Return [x, y] of the center of cell containing provided text 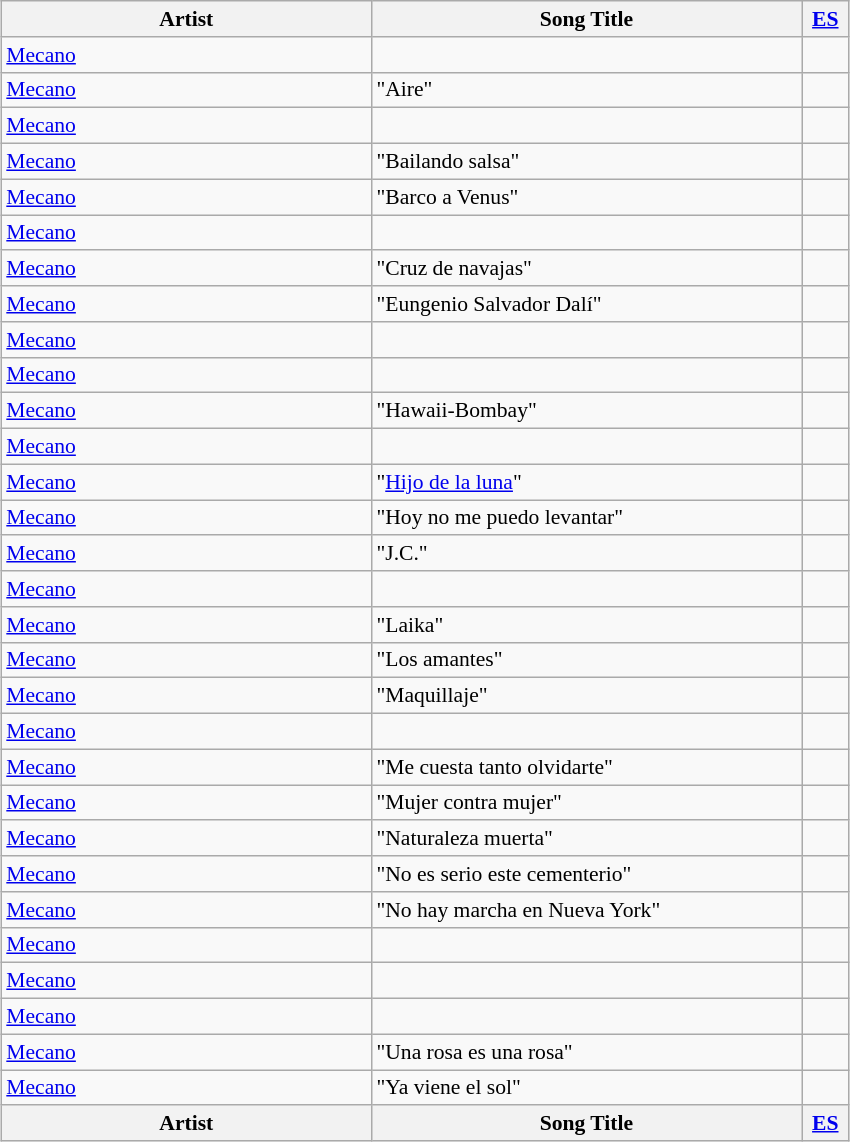
"Barco a Venus" [586, 197]
"J.C." [586, 553]
"Naturaleza muerta" [586, 838]
"Cruz de navajas" [586, 268]
"Bailando salsa" [586, 161]
"Hoy no me puedo levantar" [586, 518]
"Mujer contra mujer" [586, 802]
"No es serio este cementerio" [586, 874]
"Maquillaje" [586, 696]
"No hay marcha en Nueva York" [586, 909]
"Hijo de la luna" [586, 482]
"Eungenio Salvador Dalí" [586, 304]
"Los amantes" [586, 660]
"Aire" [586, 90]
"Ya viene el sol" [586, 1088]
"Hawaii-Bombay" [586, 411]
"Una rosa es una rosa" [586, 1052]
"Me cuesta tanto olvidarte" [586, 767]
"Laika" [586, 624]
